Identify which cell holds the provided text, then report its (x, y) central coordinate. 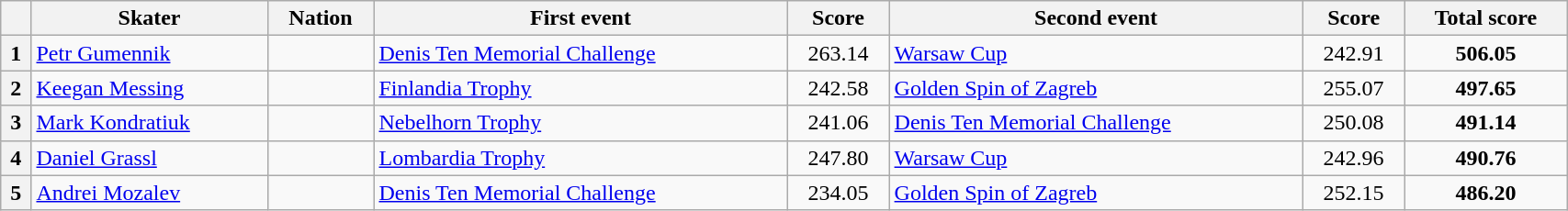
242.96 (1354, 158)
Petr Gumennik (149, 53)
242.58 (838, 88)
255.07 (1354, 88)
252.15 (1354, 193)
Finlandia Trophy (581, 88)
3 (17, 123)
247.80 (838, 158)
Second event (1096, 18)
Lombardia Trophy (581, 158)
241.06 (838, 123)
263.14 (838, 53)
Andrei Mozalev (149, 193)
Nation (321, 18)
2 (17, 88)
Daniel Grassl (149, 158)
234.05 (838, 193)
First event (581, 18)
242.91 (1354, 53)
4 (17, 158)
5 (17, 193)
Nebelhorn Trophy (581, 123)
506.05 (1485, 53)
250.08 (1354, 123)
490.76 (1485, 158)
491.14 (1485, 123)
Keegan Messing (149, 88)
486.20 (1485, 193)
Mark Kondratiuk (149, 123)
Skater (149, 18)
Total score (1485, 18)
497.65 (1485, 88)
1 (17, 53)
